Detect which cell encompasses the target text, then output its [x, y] center coordinate. 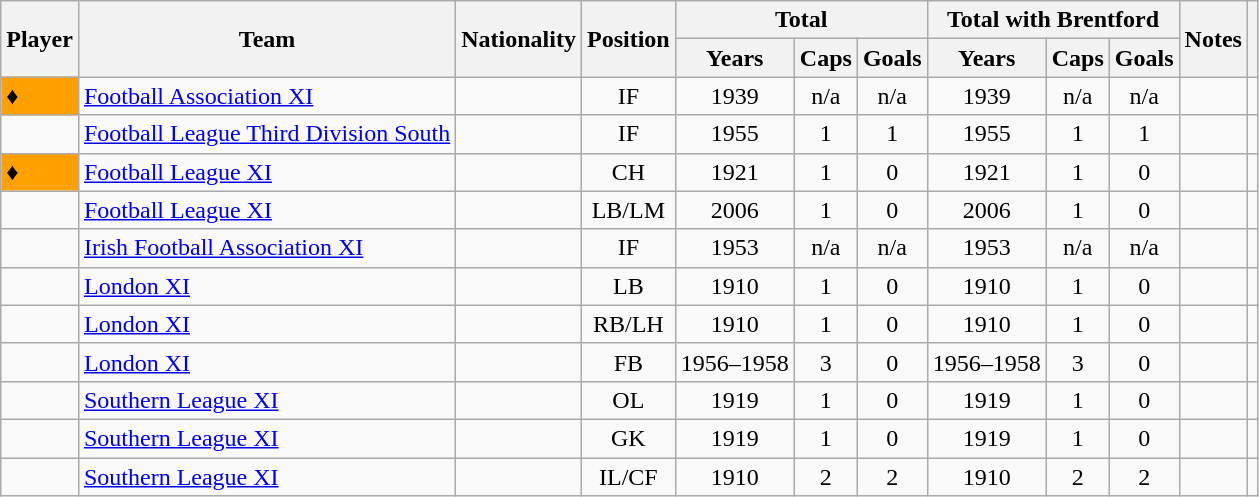
LB/LM [628, 210]
LB [628, 286]
Position [628, 39]
Player [40, 39]
Notes [1213, 39]
Total [801, 20]
OL [628, 400]
Football League Third Division South [266, 134]
FB [628, 362]
Nationality [519, 39]
GK [628, 438]
Team [266, 39]
Football Association XI [266, 96]
CH [628, 172]
IL/CF [628, 477]
Total with Brentford [1053, 20]
Irish Football Association XI [266, 248]
RB/LH [628, 324]
